Search for the cell housing the specified text and yield its (X, Y) center coordinate. 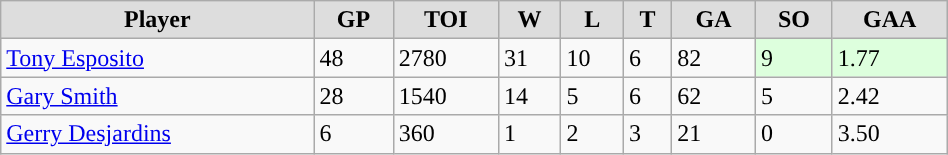
9 (794, 58)
2780 (446, 58)
Gary Smith (158, 96)
0 (794, 134)
28 (354, 96)
21 (714, 134)
3 (647, 134)
1540 (446, 96)
T (647, 20)
62 (714, 96)
GP (354, 20)
W (530, 20)
1 (530, 134)
48 (354, 58)
2.42 (890, 96)
Player (158, 20)
14 (530, 96)
3.50 (890, 134)
82 (714, 58)
Tony Esposito (158, 58)
2 (592, 134)
GA (714, 20)
31 (530, 58)
SO (794, 20)
10 (592, 58)
1.77 (890, 58)
GAA (890, 20)
Gerry Desjardins (158, 134)
TOI (446, 20)
360 (446, 134)
L (592, 20)
